Search for the cell housing the specified text and yield its (x, y) center coordinate. 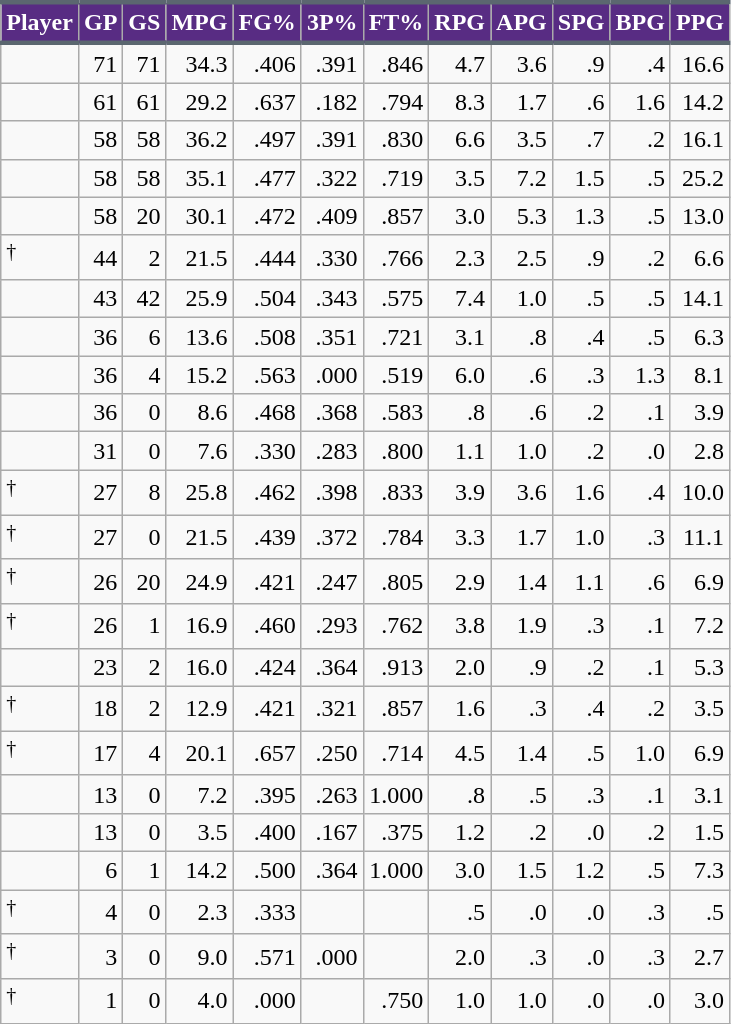
12.9 (200, 708)
Player (40, 22)
BPG (640, 22)
7.4 (460, 299)
.167 (332, 832)
FT% (396, 22)
11.1 (700, 538)
.395 (267, 794)
7.3 (700, 871)
.283 (332, 451)
.508 (267, 337)
.721 (396, 337)
.398 (332, 492)
6.0 (460, 375)
3 (100, 956)
.714 (396, 754)
FG% (267, 22)
42 (144, 299)
8.3 (460, 102)
.250 (332, 754)
36.2 (200, 140)
.830 (396, 140)
14.1 (700, 299)
.750 (396, 1002)
GS (144, 22)
4.7 (460, 63)
.472 (267, 216)
8 (144, 492)
.375 (396, 832)
2.8 (700, 451)
44 (100, 258)
.794 (396, 102)
30.1 (200, 216)
.263 (332, 794)
.7 (581, 140)
.322 (332, 178)
25.8 (200, 492)
2.5 (522, 258)
.846 (396, 63)
APG (522, 22)
.247 (332, 582)
.583 (396, 413)
GP (100, 22)
.368 (332, 413)
MPG (200, 22)
.460 (267, 626)
.719 (396, 178)
.424 (267, 667)
.500 (267, 871)
.563 (267, 375)
6.3 (700, 337)
.637 (267, 102)
.293 (332, 626)
4.0 (200, 1002)
.321 (332, 708)
.575 (396, 299)
.784 (396, 538)
SPG (581, 22)
1.9 (522, 626)
15.2 (200, 375)
29.2 (200, 102)
25.9 (200, 299)
.182 (332, 102)
25.2 (700, 178)
.800 (396, 451)
35.1 (200, 178)
16.1 (700, 140)
20.1 (200, 754)
2.7 (700, 956)
.571 (267, 956)
.519 (396, 375)
.766 (396, 258)
RPG (460, 22)
16.9 (200, 626)
9.0 (200, 956)
16.0 (200, 667)
.504 (267, 299)
43 (100, 299)
18 (100, 708)
13.0 (700, 216)
8.1 (700, 375)
.497 (267, 140)
3.8 (460, 626)
3.3 (460, 538)
PPG (700, 22)
.406 (267, 63)
13.6 (200, 337)
.462 (267, 492)
.333 (267, 912)
.444 (267, 258)
10.0 (700, 492)
3P% (332, 22)
16.6 (700, 63)
31 (100, 451)
.409 (332, 216)
.439 (267, 538)
.477 (267, 178)
7.6 (200, 451)
23 (100, 667)
17 (100, 754)
.657 (267, 754)
2.9 (460, 582)
4.5 (460, 754)
.833 (396, 492)
34.3 (200, 63)
.400 (267, 832)
24.9 (200, 582)
.805 (396, 582)
.343 (332, 299)
.372 (332, 538)
.468 (267, 413)
.762 (396, 626)
8.6 (200, 413)
.913 (396, 667)
.351 (332, 337)
